Output the (x, y) coordinate of the center of the cell containing the given text.  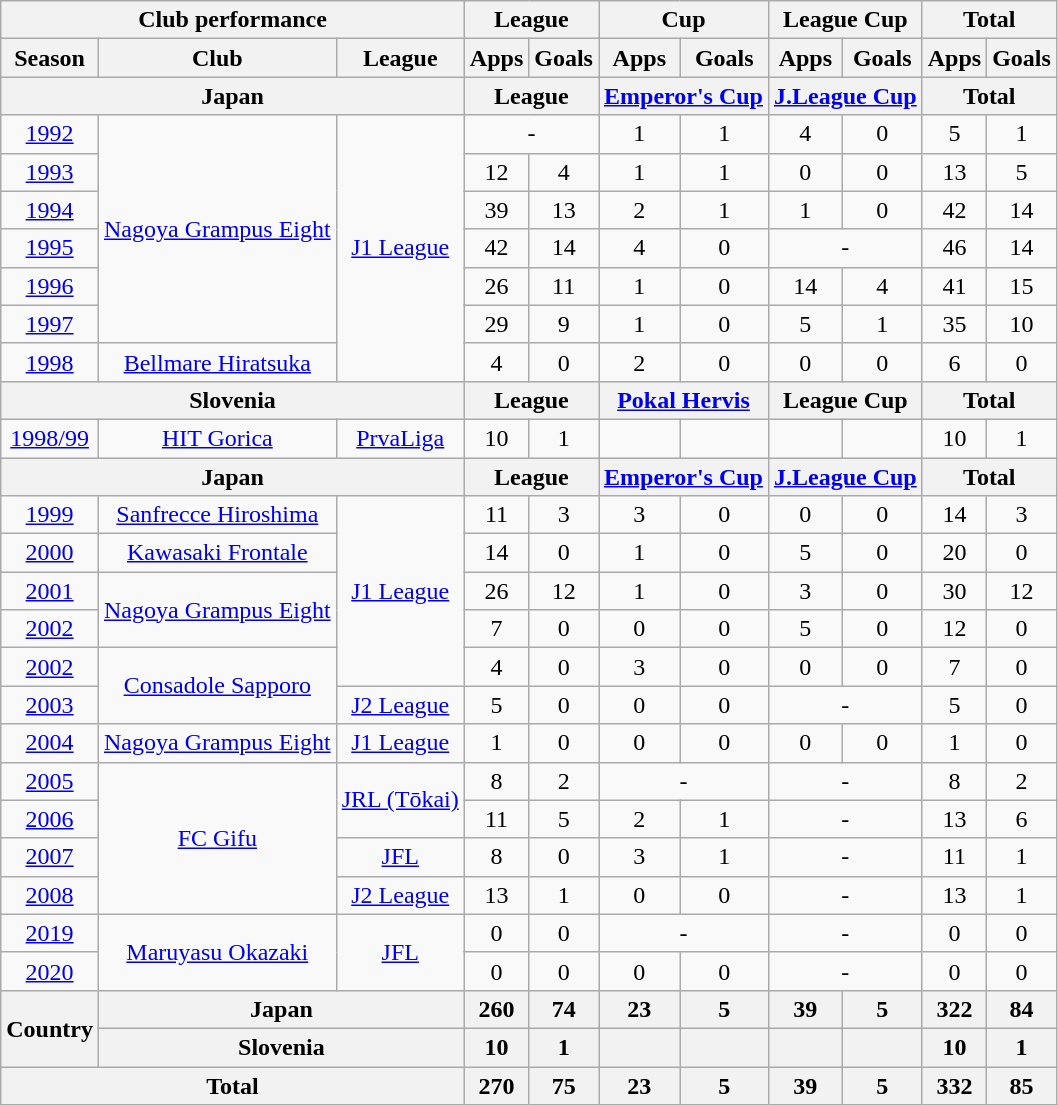
Bellmare Hiratsuka (217, 362)
2003 (50, 705)
2001 (50, 591)
HIT Gorica (217, 438)
2004 (50, 743)
1997 (50, 324)
Maruyasu Okazaki (217, 952)
46 (954, 248)
1994 (50, 210)
29 (496, 324)
270 (496, 1085)
2005 (50, 781)
Season (50, 58)
322 (954, 1009)
1996 (50, 286)
Pokal Hervis (683, 400)
85 (1022, 1085)
20 (954, 553)
2020 (50, 971)
Cup (683, 20)
2019 (50, 933)
PrvaLiga (400, 438)
1998 (50, 362)
1993 (50, 172)
Club (217, 58)
9 (564, 324)
1999 (50, 515)
260 (496, 1009)
2006 (50, 819)
30 (954, 591)
2007 (50, 857)
Sanfrecce Hiroshima (217, 515)
84 (1022, 1009)
1992 (50, 134)
74 (564, 1009)
332 (954, 1085)
35 (954, 324)
FC Gifu (217, 838)
Consadole Sapporo (217, 686)
JRL (Tōkai) (400, 800)
15 (1022, 286)
1995 (50, 248)
Club performance (233, 20)
75 (564, 1085)
41 (954, 286)
2000 (50, 553)
1998/99 (50, 438)
Country (50, 1028)
Kawasaki Frontale (217, 553)
2008 (50, 895)
